Output the [X, Y] coordinate of the center of the cell containing the given text.  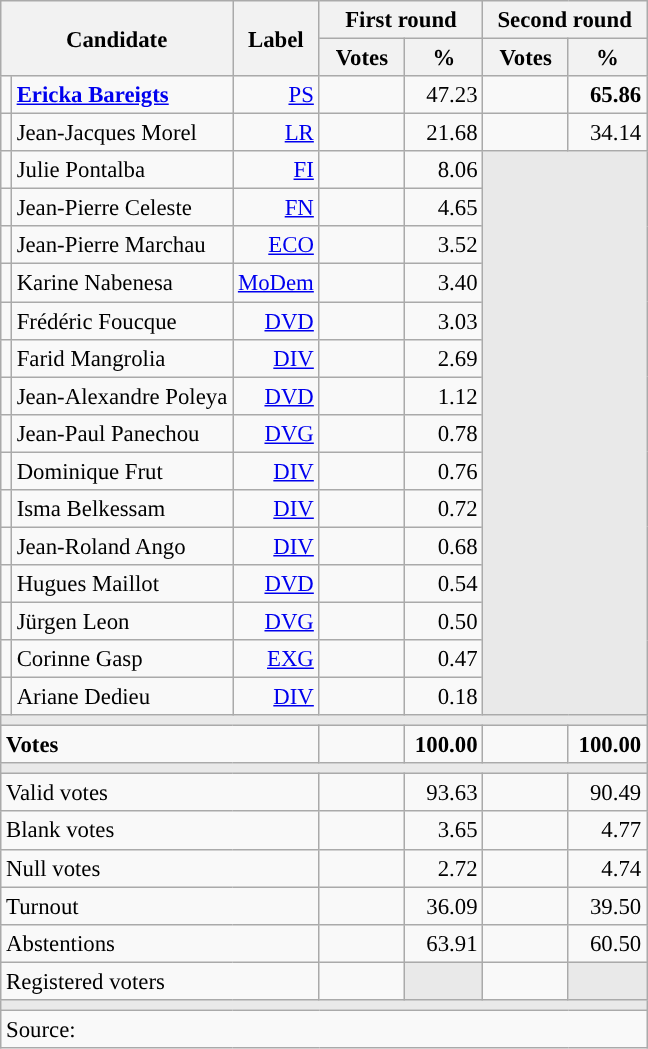
Candidate [117, 38]
Null votes [160, 868]
34.14 [607, 133]
65.86 [607, 95]
Dominique Frut [122, 471]
Frédéric Foucque [122, 321]
Jean-Pierre Celeste [122, 208]
Jürgen Leon [122, 621]
0.47 [444, 659]
Jean-Pierre Marchau [122, 245]
93.63 [444, 793]
Isma Belkessam [122, 509]
2.69 [444, 358]
PS [276, 95]
Blank votes [160, 831]
0.54 [444, 584]
39.50 [607, 906]
0.50 [444, 621]
60.50 [607, 943]
Label [276, 38]
Turnout [160, 906]
63.91 [444, 943]
Second round [565, 20]
Jean-Jacques Morel [122, 133]
0.18 [444, 697]
Source: [324, 1029]
LR [276, 133]
Jean-Alexandre Poleya [122, 396]
Corinne Gasp [122, 659]
Ericka Bareigts [122, 95]
Jean-Roland Ango [122, 546]
36.09 [444, 906]
FI [276, 170]
21.68 [444, 133]
EXG [276, 659]
0.76 [444, 471]
FN [276, 208]
3.40 [444, 283]
3.52 [444, 245]
0.72 [444, 509]
4.74 [607, 868]
8.06 [444, 170]
Ariane Dedieu [122, 697]
1.12 [444, 396]
Jean-Paul Panechou [122, 433]
Karine Nabenesa [122, 283]
ECO [276, 245]
90.49 [607, 793]
0.78 [444, 433]
Registered voters [160, 981]
3.65 [444, 831]
MoDem [276, 283]
Valid votes [160, 793]
0.68 [444, 546]
3.03 [444, 321]
Julie Pontalba [122, 170]
4.77 [607, 831]
4.65 [444, 208]
Hugues Maillot [122, 584]
2.72 [444, 868]
Farid Mangrolia [122, 358]
First round [401, 20]
47.23 [444, 95]
Abstentions [160, 943]
